Identify which cell holds the provided text, then report its [x, y] central coordinate. 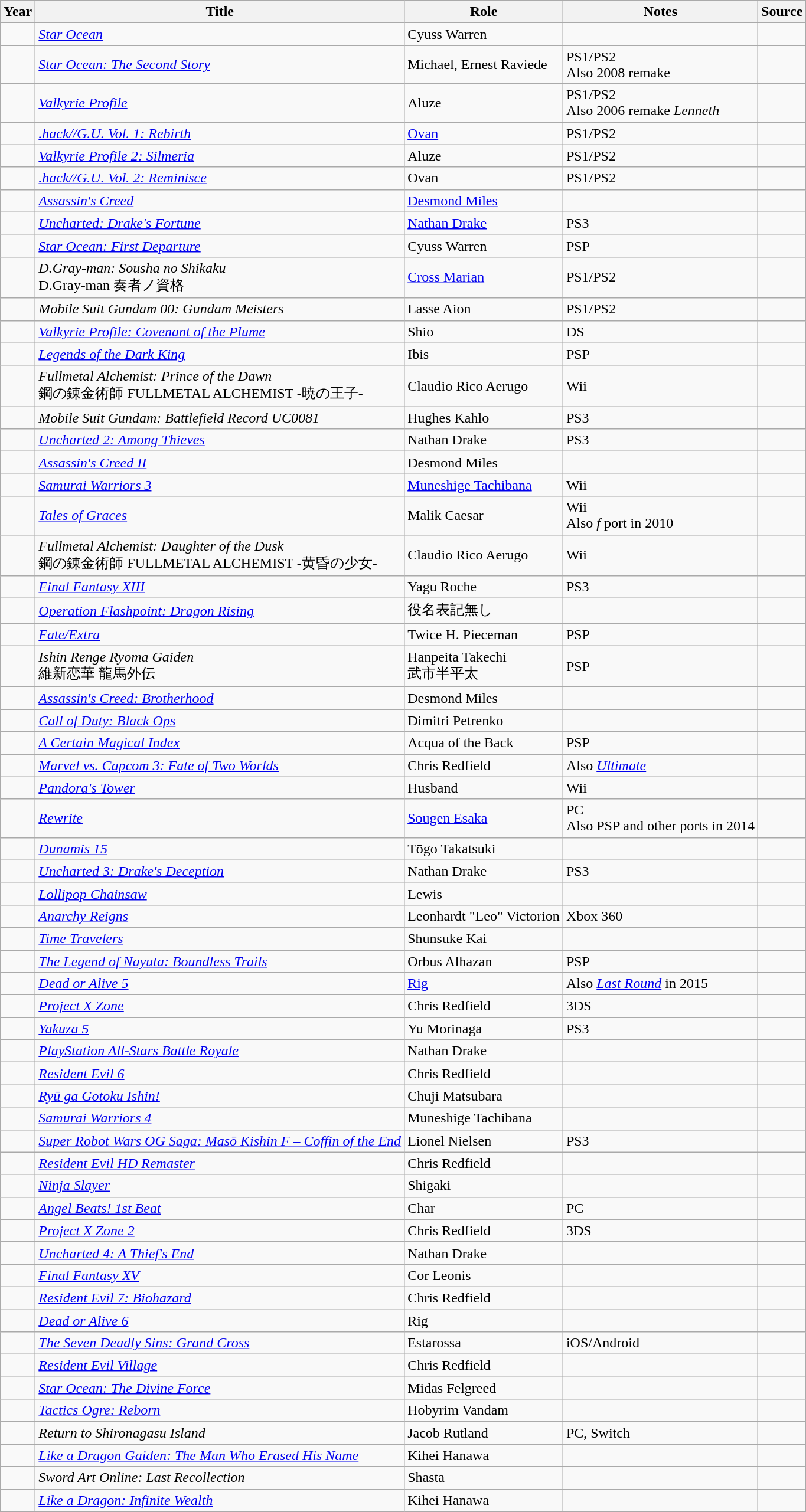
役名表記無し [484, 611]
Angel Beats! 1st Beat [220, 1208]
Dunamis 15 [220, 849]
PS1/PS2Also 2006 remake Lenneth [660, 103]
.hack//G.U. Vol. 2: Reminisce [220, 178]
The Legend of Nayuta: Boundless Trails [220, 961]
Uncharted 3: Drake's Deception [220, 871]
Final Fantasy XIII [220, 587]
Cross Marian [484, 277]
Resident Evil HD Remaster [220, 1163]
Midas Felgreed [484, 1388]
Ninja Slayer [220, 1186]
.hack//G.U. Vol. 1: Rebirth [220, 133]
Valkyrie Profile 2: Silmeria [220, 156]
Star Ocean [220, 34]
Project X Zone [220, 1006]
Assassin's Creed [220, 201]
Xbox 360 [660, 916]
Anarchy Reigns [220, 916]
The Seven Deadly Sins: Grand Cross [220, 1343]
Pandora's Tower [220, 788]
Dimitri Petrenko [484, 721]
Sword Art Online: Last Recollection [220, 1478]
D.Gray-man: Sousha no ShikakuD.Gray-man 奏者ノ資格 [220, 277]
Cor Leonis [484, 1275]
Operation Flashpoint: Dragon Rising [220, 611]
Rewrite [220, 818]
Twice H. Pieceman [484, 634]
Call of Duty: Black Ops [220, 721]
Also Ultimate [660, 765]
Lollipop Chainsaw [220, 894]
Star Ocean: The Divine Force [220, 1388]
Notes [660, 12]
Return to Shironagasu Island [220, 1433]
Yagu Roche [484, 587]
Sougen Esaka [484, 818]
Ibis [484, 354]
Uncharted 4: A Thief's End [220, 1253]
Tōgo Takatsuki [484, 849]
DS [660, 332]
A Certain Magical Index [220, 743]
iOS/Android [660, 1343]
PCAlso PSP and other ports in 2014 [660, 818]
Orbus Alhazan [484, 961]
Chuji Matsubara [484, 1096]
Dead or Alive 6 [220, 1320]
Shasta [484, 1478]
Shunsuke Kai [484, 938]
Resident Evil 7: Biohazard [220, 1298]
Uncharted 2: Among Thieves [220, 440]
Super Robot Wars OG Saga: Masō Kishin F – Coffin of the End [220, 1141]
Like a Dragon Gaiden: The Man Who Erased His Name [220, 1455]
Legends of the Dark King [220, 354]
Hanpeita Takechi武市半平太 [484, 666]
Shio [484, 332]
Like a Dragon: Infinite Wealth [220, 1500]
Husband [484, 788]
Yu Morinaga [484, 1029]
Lasse Aion [484, 309]
Ishin Renge Ryoma Gaiden維新恋華 龍馬外伝 [220, 666]
Michael, Ernest Raviede [484, 65]
PS1/PS2Also 2008 remake [660, 65]
Fate/Extra [220, 634]
Shigaki [484, 1186]
Assassin's Creed: Brotherhood [220, 698]
WiiAlso f port in 2010 [660, 516]
Resident Evil 6 [220, 1074]
Tactics Ogre: Reborn [220, 1410]
PC, Switch [660, 1433]
Acqua of the Back [484, 743]
Ryū ga Gotoku Ishin! [220, 1096]
Role [484, 12]
Final Fantasy XV [220, 1275]
Samurai Warriors 4 [220, 1118]
Valkyrie Profile [220, 103]
Assassin's Creed II [220, 463]
Hughes Kahlo [484, 418]
Hobyrim Vandam [484, 1410]
Dead or Alive 5 [220, 984]
Fullmetal Alchemist: Daughter of the Dusk鋼の錬金術師 FULLMETAL ALCHEMIST -黄昏の少女- [220, 555]
Uncharted: Drake's Fortune [220, 223]
Samurai Warriors 3 [220, 485]
Lewis [484, 894]
PC [660, 1208]
Leonhardt "Leo" Victorion [484, 916]
Year [18, 12]
Source [782, 12]
Mobile Suit Gundam: Battlefield Record UC0081 [220, 418]
Char [484, 1208]
Yakuza 5 [220, 1029]
Resident Evil Village [220, 1366]
Estarossa [484, 1343]
PlayStation All-Stars Battle Royale [220, 1051]
Time Travelers [220, 938]
Lionel Nielsen [484, 1141]
Malik Caesar [484, 516]
Jacob Rutland [484, 1433]
Marvel vs. Capcom 3: Fate of Two Worlds [220, 765]
Mobile Suit Gundam 00: Gundam Meisters [220, 309]
Star Ocean: First Departure [220, 246]
Title [220, 12]
Tales of Graces [220, 516]
Star Ocean: The Second Story [220, 65]
Also Last Round in 2015 [660, 984]
Fullmetal Alchemist: Prince of the Dawn鋼の錬金術師 FULLMETAL ALCHEMIST -暁の王子- [220, 386]
Valkyrie Profile: Covenant of the Plume [220, 332]
Project X Zone 2 [220, 1230]
